Extract the (x, y) coordinate from the center of the cell holding the provided text.  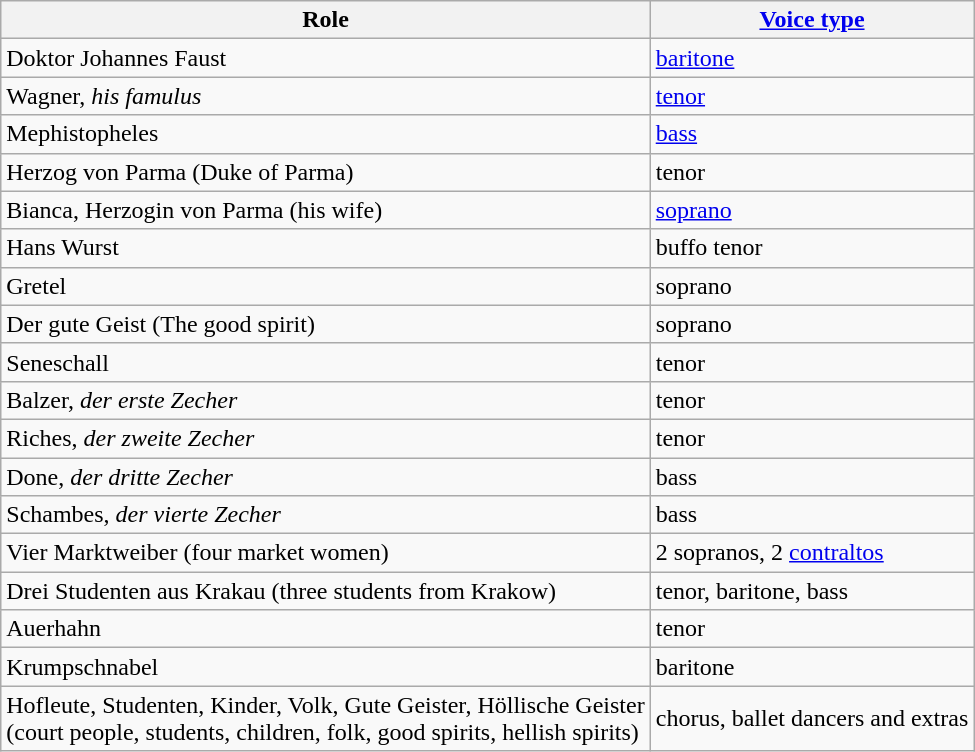
Der gute Geist (The good spirit) (326, 324)
Drei Studenten aus Krakau (three students from Krakow) (326, 591)
Riches, der zweite Zecher (326, 438)
Hofleute, Studenten, Kinder, Volk, Gute Geister, Höllische Geister (court people, students, children, folk, good spirits, hellish spirits) (326, 718)
Wagner, his famulus (326, 96)
Bianca, Herzogin von Parma (his wife) (326, 210)
Herzog von Parma (Duke of Parma) (326, 172)
tenor, baritone, bass (812, 591)
Doktor Johannes Faust (326, 58)
Vier Marktweiber (four market women) (326, 553)
2 sopranos, 2 contraltos (812, 553)
Schambes, der vierte Zecher (326, 515)
buffo tenor (812, 248)
Balzer, der erste Zecher (326, 400)
Krumpschnabel (326, 667)
Hans Wurst (326, 248)
Auerhahn (326, 629)
Role (326, 20)
Gretel (326, 286)
Voice type (812, 20)
chorus, ballet dancers and extras (812, 718)
Seneschall (326, 362)
Done, der dritte Zecher (326, 477)
Mephistopheles (326, 134)
